Return (x, y) of the center of cell containing provided text 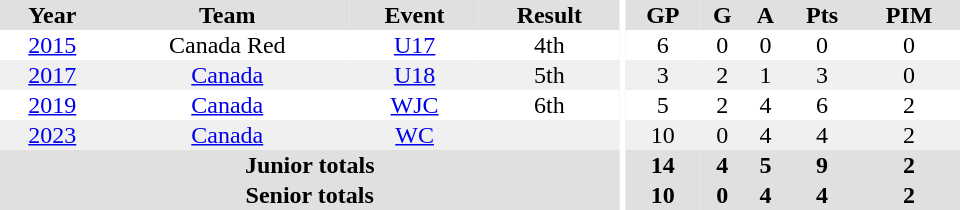
Pts (822, 15)
6th (549, 105)
GP (664, 15)
Year (52, 15)
WC (414, 135)
G (722, 15)
14 (664, 165)
2017 (52, 75)
Canada Red (228, 45)
2023 (52, 135)
1 (766, 75)
U18 (414, 75)
WJC (414, 105)
2015 (52, 45)
2019 (52, 105)
PIM (909, 15)
Team (228, 15)
Senior totals (310, 195)
A (766, 15)
Result (549, 15)
U17 (414, 45)
Event (414, 15)
9 (822, 165)
5th (549, 75)
Junior totals (310, 165)
4th (549, 45)
